Extract the [x, y] coordinate from the center of the cell holding the provided text.  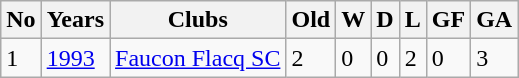
Faucon Flacq SC [198, 58]
D [385, 20]
GA [494, 20]
Years [75, 20]
3 [494, 58]
Clubs [198, 20]
1993 [75, 58]
Old [311, 20]
GF [448, 20]
W [354, 20]
L [412, 20]
1 [21, 58]
No [21, 20]
